Return the [x, y] coordinate for the center point of the cell that contains the specified text.  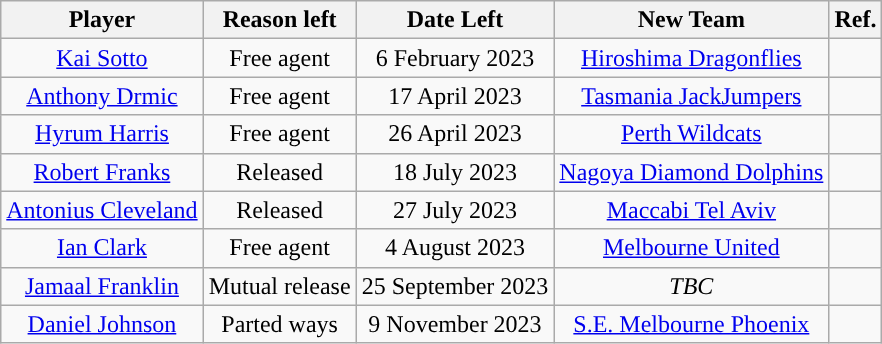
Daniel Johnson [102, 324]
Perth Wildcats [692, 134]
26 April 2023 [455, 134]
S.E. Melbourne Phoenix [692, 324]
Ref. [856, 20]
Reason left [280, 20]
18 July 2023 [455, 172]
Tasmania JackJumpers [692, 96]
Nagoya Diamond Dolphins [692, 172]
TBC [692, 286]
Date Left [455, 20]
4 August 2023 [455, 248]
25 September 2023 [455, 286]
Anthony Drmic [102, 96]
Hyrum Harris [102, 134]
Ian Clark [102, 248]
Kai Sotto [102, 58]
9 November 2023 [455, 324]
Hiroshima Dragonflies [692, 58]
27 July 2023 [455, 210]
Jamaal Franklin [102, 286]
Antonius Cleveland [102, 210]
Robert Franks [102, 172]
Parted ways [280, 324]
Melbourne United [692, 248]
6 February 2023 [455, 58]
17 April 2023 [455, 96]
Maccabi Tel Aviv [692, 210]
Mutual release [280, 286]
Player [102, 20]
New Team [692, 20]
